Output the (x, y) coordinate of the center of the cell containing the given text.  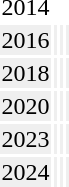
2023 (26, 139)
2016 (26, 40)
2024 (26, 172)
2018 (26, 73)
2020 (26, 106)
